From the cell containing the given text, extract its center point as [X, Y] coordinate. 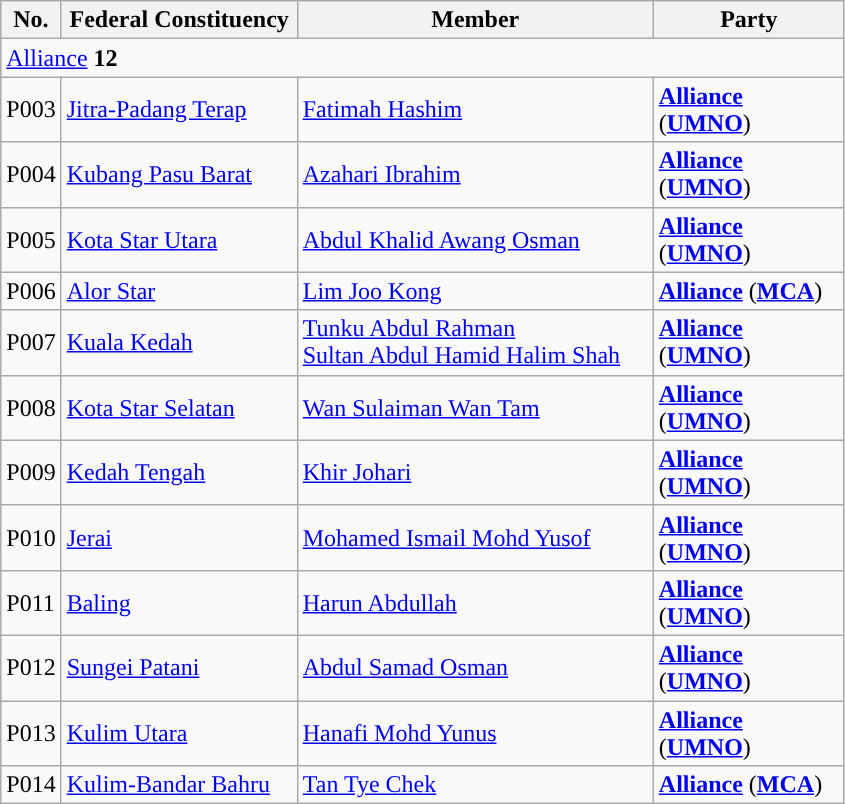
Kedah Tengah [179, 472]
Khir Johari [475, 472]
Member [475, 20]
Kulim Utara [179, 732]
P011 [31, 602]
P003 [31, 110]
Jerai [179, 538]
P010 [31, 538]
No. [31, 20]
P014 [31, 785]
P013 [31, 732]
P008 [31, 408]
Tunku Abdul RahmanSultan Abdul Hamid Halim Shah [475, 342]
Alliance 12 [423, 58]
Kuala Kedah [179, 342]
P006 [31, 291]
Party [748, 20]
Kulim-Bandar Bahru [179, 785]
P005 [31, 240]
Federal Constituency [179, 20]
Azahari Ibrahim [475, 174]
Tan Tye Chek [475, 785]
P004 [31, 174]
Abdul Samad Osman [475, 668]
Wan Sulaiman Wan Tam [475, 408]
Kota Star Utara [179, 240]
Harun Abdullah [475, 602]
Jitra-Padang Terap [179, 110]
Lim Joo Kong [475, 291]
Fatimah Hashim [475, 110]
Kota Star Selatan [179, 408]
P012 [31, 668]
Baling [179, 602]
Kubang Pasu Barat [179, 174]
Mohamed Ismail Mohd Yusof [475, 538]
Hanafi Mohd Yunus [475, 732]
Abdul Khalid Awang Osman [475, 240]
Sungei Patani [179, 668]
P007 [31, 342]
P009 [31, 472]
Alor Star [179, 291]
